Return the [X, Y] coordinate for the center point of the cell that contains the specified text.  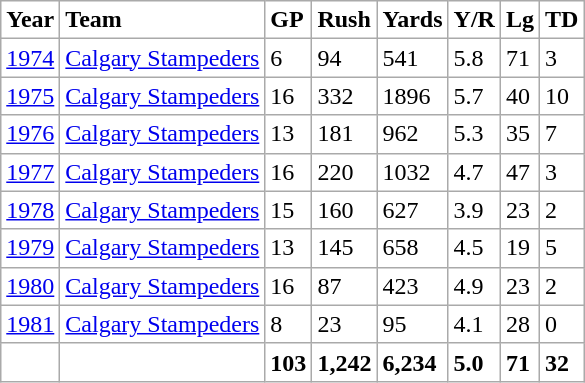
220 [344, 172]
541 [412, 58]
1032 [412, 172]
19 [520, 248]
6 [288, 58]
627 [412, 210]
35 [520, 134]
28 [520, 324]
332 [344, 96]
TD [562, 20]
145 [344, 248]
4.9 [474, 286]
0 [562, 324]
47 [520, 172]
GP [288, 20]
1,242 [344, 362]
Lg [520, 20]
Y/R [474, 20]
5 [562, 248]
95 [412, 324]
8 [288, 324]
1979 [30, 248]
1896 [412, 96]
658 [412, 248]
1977 [30, 172]
Year [30, 20]
103 [288, 362]
87 [344, 286]
3.9 [474, 210]
5.3 [474, 134]
1974 [30, 58]
4.5 [474, 248]
1976 [30, 134]
5.0 [474, 362]
962 [412, 134]
15 [288, 210]
Team [162, 20]
181 [344, 134]
1981 [30, 324]
94 [344, 58]
6,234 [412, 362]
4.1 [474, 324]
Yards [412, 20]
5.8 [474, 58]
40 [520, 96]
160 [344, 210]
32 [562, 362]
Rush [344, 20]
4.7 [474, 172]
1980 [30, 286]
7 [562, 134]
1978 [30, 210]
10 [562, 96]
5.7 [474, 96]
1975 [30, 96]
423 [412, 286]
